Capture the cell that displays the provided text and extract its [x, y] central coordinate. 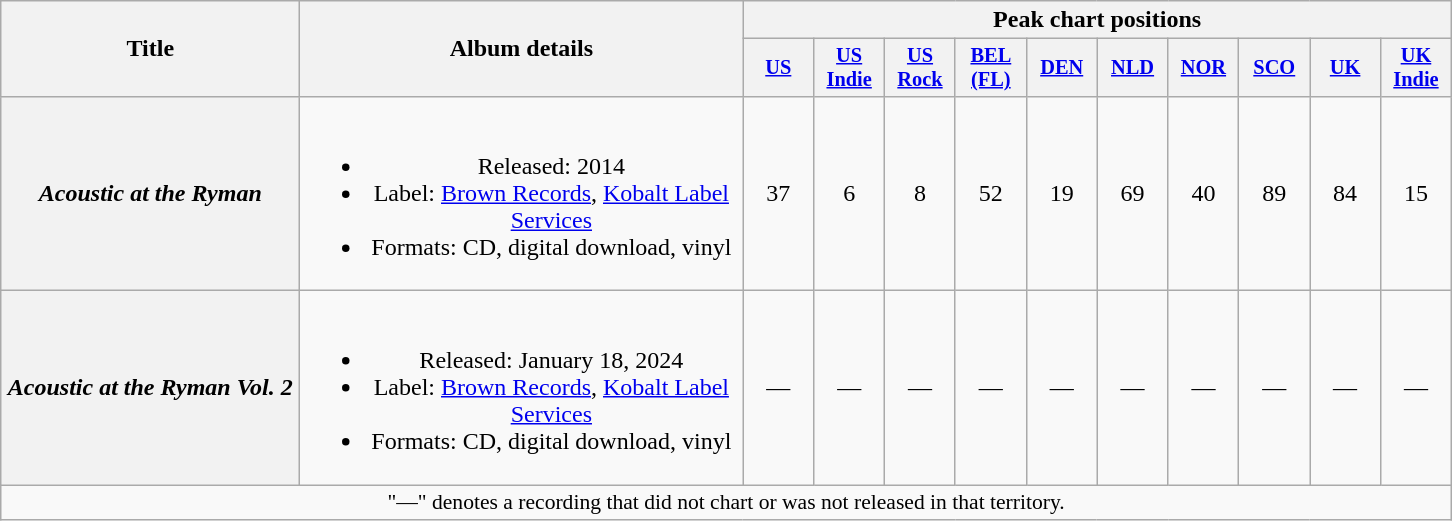
37 [778, 193]
Released: 2014Label: Brown Records, Kobalt Label ServicesFormats: CD, digital download, vinyl [522, 193]
UK [1346, 68]
40 [1204, 193]
NOR [1204, 68]
SCO [1274, 68]
UKIndie [1416, 68]
89 [1274, 193]
"—" denotes a recording that did not chart or was not released in that territory. [726, 503]
Acoustic at the Ryman Vol. 2 [150, 388]
8 [920, 193]
Acoustic at the Ryman [150, 193]
84 [1346, 193]
52 [990, 193]
Released: January 18, 2024Label: Brown Records, Kobalt Label ServicesFormats: CD, digital download, vinyl [522, 388]
Peak chart positions [1098, 20]
USIndie [850, 68]
Title [150, 49]
BEL(FL) [990, 68]
Album details [522, 49]
USRock [920, 68]
19 [1062, 193]
US [778, 68]
DEN [1062, 68]
15 [1416, 193]
6 [850, 193]
NLD [1132, 68]
69 [1132, 193]
